Provide the [X, Y] coordinate of the cell's center where the given text is located.  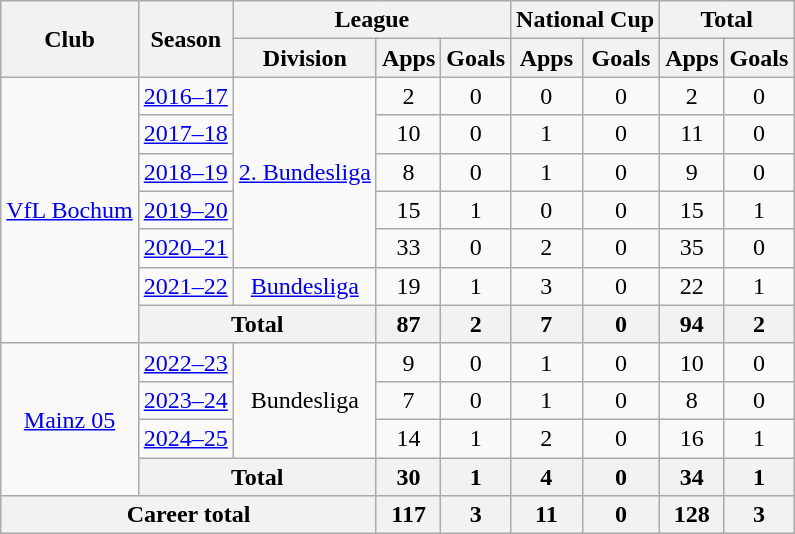
2021–22 [186, 286]
2024–25 [186, 438]
Mainz 05 [70, 419]
2016–17 [186, 96]
117 [408, 515]
33 [408, 248]
16 [692, 438]
14 [408, 438]
Season [186, 39]
4 [547, 477]
2018–19 [186, 172]
34 [692, 477]
2019–20 [186, 210]
22 [692, 286]
2020–21 [186, 248]
128 [692, 515]
National Cup [586, 20]
Club [70, 39]
35 [692, 248]
87 [408, 324]
30 [408, 477]
Division [304, 58]
94 [692, 324]
VfL Bochum [70, 210]
Career total [189, 515]
2022–23 [186, 362]
2023–24 [186, 400]
19 [408, 286]
League [372, 20]
2. Bundesliga [304, 172]
2017–18 [186, 134]
